Scan for the cell matching the given text and deliver its [x, y] coordinate at center. 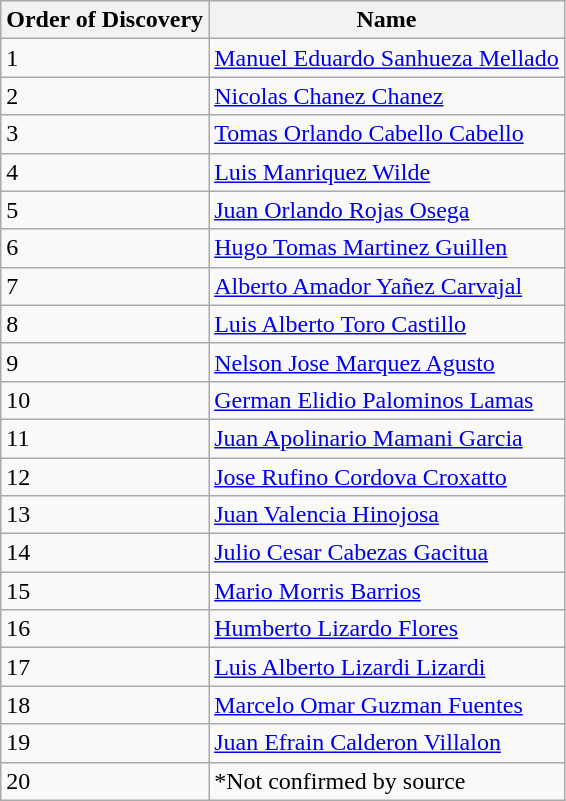
13 [105, 515]
20 [105, 781]
Julio Cesar Cabezas Gacitua [387, 553]
16 [105, 629]
Juan Apolinario Mamani Garcia [387, 438]
Mario Morris Barrios [387, 591]
7 [105, 286]
Jose Rufino Cordova Croxatto [387, 477]
German Elidio Palominos Lamas [387, 400]
Luis Alberto Toro Castillo [387, 324]
Humberto Lizardo Flores [387, 629]
Marcelo Omar Guzman Fuentes [387, 705]
10 [105, 400]
6 [105, 248]
1 [105, 58]
Manuel Eduardo Sanhueza Mellado [387, 58]
19 [105, 743]
8 [105, 324]
2 [105, 96]
Juan Orlando Rojas Osega [387, 210]
Nelson Jose Marquez Agusto [387, 362]
Name [387, 20]
*Not confirmed by source [387, 781]
Hugo Tomas Martinez Guillen [387, 248]
Alberto Amador Yañez Carvajal [387, 286]
12 [105, 477]
17 [105, 667]
18 [105, 705]
5 [105, 210]
Juan Valencia Hinojosa [387, 515]
15 [105, 591]
9 [105, 362]
Juan Efrain Calderon Villalon [387, 743]
Nicolas Chanez Chanez [387, 96]
3 [105, 134]
11 [105, 438]
4 [105, 172]
Tomas Orlando Cabello Cabello [387, 134]
Luis Alberto Lizardi Lizardi [387, 667]
14 [105, 553]
Luis Manriquez Wilde [387, 172]
Order of Discovery [105, 20]
